Provide the (X, Y) coordinate of the cell's center where the given text is located.  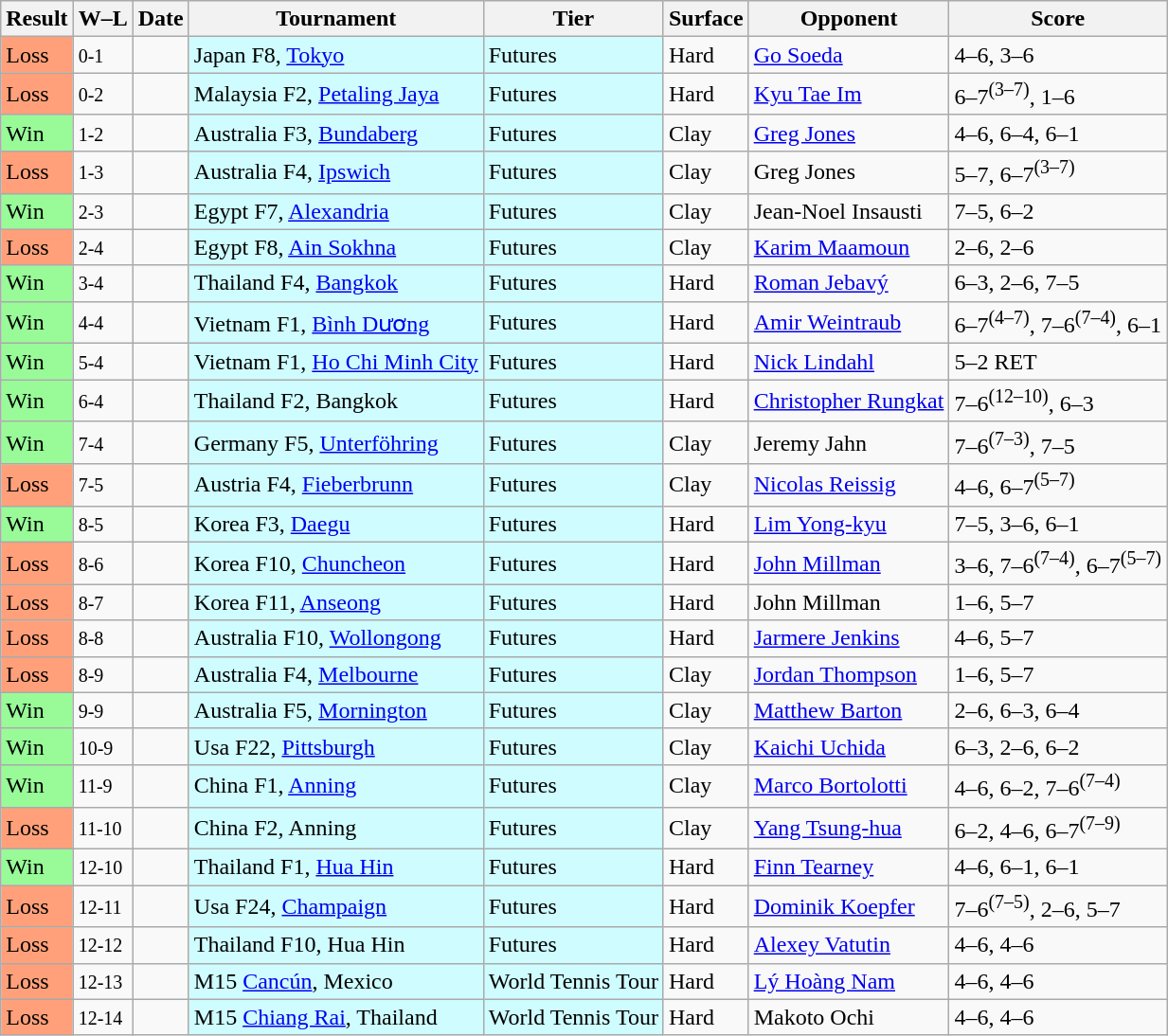
6–7(4–7), 7–6(7–4), 6–1 (1058, 322)
3–6, 7–6(7–4), 6–7(5–7) (1058, 564)
2-4 (102, 247)
4-4 (102, 322)
Jordan Thompson (849, 674)
Usa F22, Pittsburgh (335, 746)
6–3, 2–6, 6–2 (1058, 746)
Usa F24, Champaign (335, 907)
9-9 (102, 710)
4–6, 6–4, 6–1 (1058, 133)
Australia F10, Wollongong (335, 638)
Go Soeda (849, 55)
Thailand F10, Hua Hin (335, 945)
Australia F4, Melbourne (335, 674)
Tournament (335, 19)
Vietnam F1, Ho Chi Minh City (335, 362)
4–6, 3–6 (1058, 55)
12-10 (102, 867)
Makoto Ochi (849, 1017)
2–6, 6–3, 6–4 (1058, 710)
5-4 (102, 362)
Thailand F2, Bangkok (335, 402)
Japan F8, Tokyo (335, 55)
Lý Hoàng Nam (849, 981)
5–2 RET (1058, 362)
Australia F4, Ipswich (335, 172)
4–6, 6–2, 7–6(7–4) (1058, 786)
Korea F11, Anseong (335, 602)
7–6(7–5), 2–6, 5–7 (1058, 907)
12-12 (102, 945)
8-6 (102, 564)
11-10 (102, 828)
Surface (706, 19)
Score (1058, 19)
2-3 (102, 211)
8-7 (102, 602)
Egypt F7, Alexandria (335, 211)
Thailand F1, Hua Hin (335, 867)
Malaysia F2, Petaling Jaya (335, 95)
Amir Weintraub (849, 322)
7–6(7–3), 7–5 (1058, 443)
Opponent (849, 19)
1-3 (102, 172)
8-5 (102, 525)
Finn Tearney (849, 867)
4–6, 5–7 (1058, 638)
5–7, 6–7(3–7) (1058, 172)
Alexey Vatutin (849, 945)
Nicolas Reissig (849, 485)
8-9 (102, 674)
2–6, 2–6 (1058, 247)
Nick Lindahl (849, 362)
Lim Yong-kyu (849, 525)
6-4 (102, 402)
7–5, 6–2 (1058, 211)
Austria F4, Fieberbrunn (335, 485)
6–7(3–7), 1–6 (1058, 95)
6–3, 2–6, 7–5 (1058, 283)
12-13 (102, 981)
Result (37, 19)
Kaichi Uchida (849, 746)
12-11 (102, 907)
Yang Tsung-hua (849, 828)
Jarmere Jenkins (849, 638)
Korea F10, Chuncheon (335, 564)
Germany F5, Unterföhring (335, 443)
Egypt F8, Ain Sokhna (335, 247)
Marco Bortolotti (849, 786)
7–5, 3–6, 6–1 (1058, 525)
3-4 (102, 283)
China F2, Anning (335, 828)
China F1, Anning (335, 786)
Roman Jebavý (849, 283)
12-14 (102, 1017)
8-8 (102, 638)
11-9 (102, 786)
Australia F5, Mornington (335, 710)
7-5 (102, 485)
1-2 (102, 133)
Jean-Noel Insausti (849, 211)
4–6, 6–7(5–7) (1058, 485)
Matthew Barton (849, 710)
Vietnam F1, Bình Dương (335, 322)
Karim Maamoun (849, 247)
Korea F3, Daegu (335, 525)
Thailand F4, Bangkok (335, 283)
Dominik Koepfer (849, 907)
M15 Cancún, Mexico (335, 981)
M15 Chiang Rai, Thailand (335, 1017)
4–6, 6–1, 6–1 (1058, 867)
Australia F3, Bundaberg (335, 133)
6–2, 4–6, 6–7(7–9) (1058, 828)
Christopher Rungkat (849, 402)
Kyu Tae Im (849, 95)
Tier (573, 19)
Date (161, 19)
10-9 (102, 746)
Jeremy Jahn (849, 443)
W–L (102, 19)
0-1 (102, 55)
7–6(12–10), 6–3 (1058, 402)
7-4 (102, 443)
0-2 (102, 95)
